Output the [X, Y] coordinate of the center of the cell containing the given text.  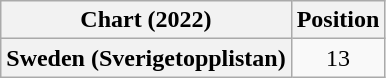
13 [338, 58]
Chart (2022) [146, 20]
Sweden (Sverigetopplistan) [146, 58]
Position [338, 20]
